Pinpoint the cell where the given text exists, returning its (x, y) midpoint coordinate. 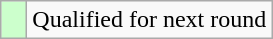
Qualified for next round (150, 20)
